Identify which cell holds the provided text, then report its (x, y) central coordinate. 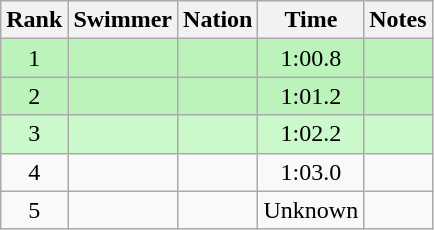
4 (34, 172)
1:02.2 (311, 134)
Unknown (311, 210)
Swimmer (123, 20)
1:01.2 (311, 96)
5 (34, 210)
2 (34, 96)
Nation (218, 20)
Notes (398, 20)
Time (311, 20)
1:03.0 (311, 172)
3 (34, 134)
Rank (34, 20)
1:00.8 (311, 58)
1 (34, 58)
